From the cell containing the given text, extract its center point as (X, Y) coordinate. 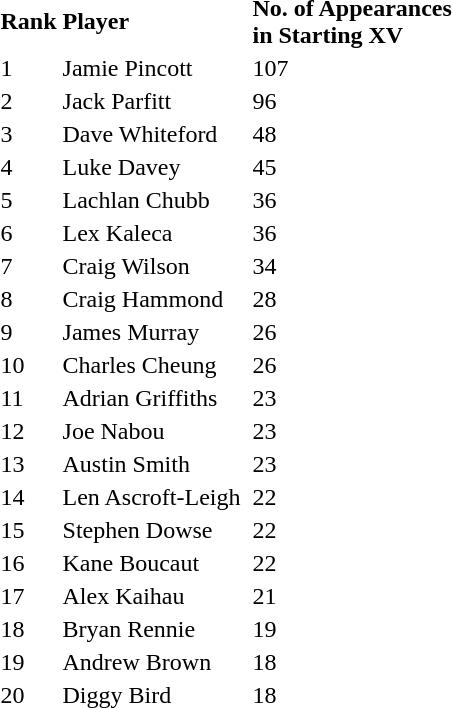
Stephen Dowse (152, 530)
Bryan Rennie (152, 629)
Adrian Griffiths (152, 398)
Craig Wilson (152, 266)
Craig Hammond (152, 299)
Austin Smith (152, 464)
Jamie Pincott (152, 68)
Luke Davey (152, 167)
Lex Kaleca (152, 233)
Kane Boucaut (152, 563)
Alex Kaihau (152, 596)
Jack Parfitt (152, 101)
Len Ascroft-Leigh (152, 497)
Joe Nabou (152, 431)
Dave Whiteford (152, 134)
James Murray (152, 332)
Lachlan Chubb (152, 200)
Charles Cheung (152, 365)
Andrew Brown (152, 662)
